Return the [x, y] coordinate for the center point of the cell that contains the specified text.  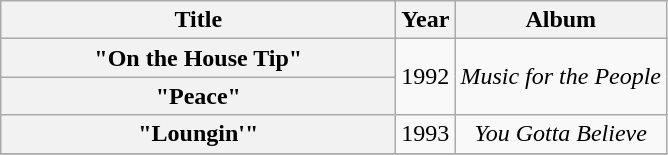
1993 [426, 134]
"On the House Tip" [198, 58]
Title [198, 20]
Music for the People [561, 77]
Album [561, 20]
You Gotta Believe [561, 134]
"Loungin'" [198, 134]
"Peace" [198, 96]
Year [426, 20]
1992 [426, 77]
